Output the [x, y] coordinate of the center of the cell containing the given text.  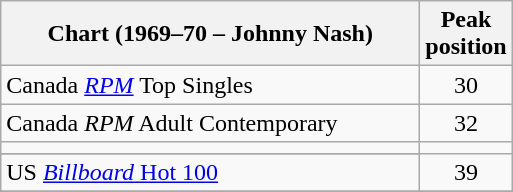
US Billboard Hot 100 [210, 172]
32 [466, 123]
30 [466, 85]
Chart (1969–70 – Johnny Nash) [210, 34]
Peakposition [466, 34]
Canada RPM Top Singles [210, 85]
39 [466, 172]
Canada RPM Adult Contemporary [210, 123]
